Detect which cell encompasses the target text, then output its [x, y] center coordinate. 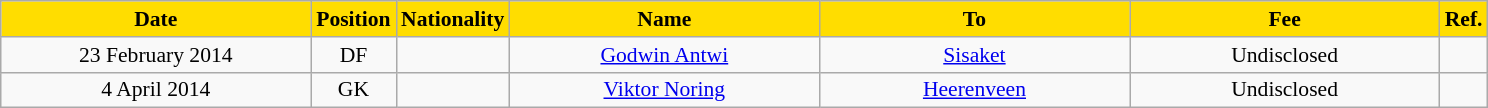
Godwin Antwi [664, 55]
Date [156, 19]
To [974, 19]
Sisaket [974, 55]
Viktor Noring [664, 90]
Ref. [1464, 19]
23 February 2014 [156, 55]
Heerenveen [974, 90]
Name [664, 19]
Position [354, 19]
GK [354, 90]
DF [354, 55]
Fee [1285, 19]
Nationality [452, 19]
4 April 2014 [156, 90]
